Detect which cell encompasses the target text, then output its (x, y) center coordinate. 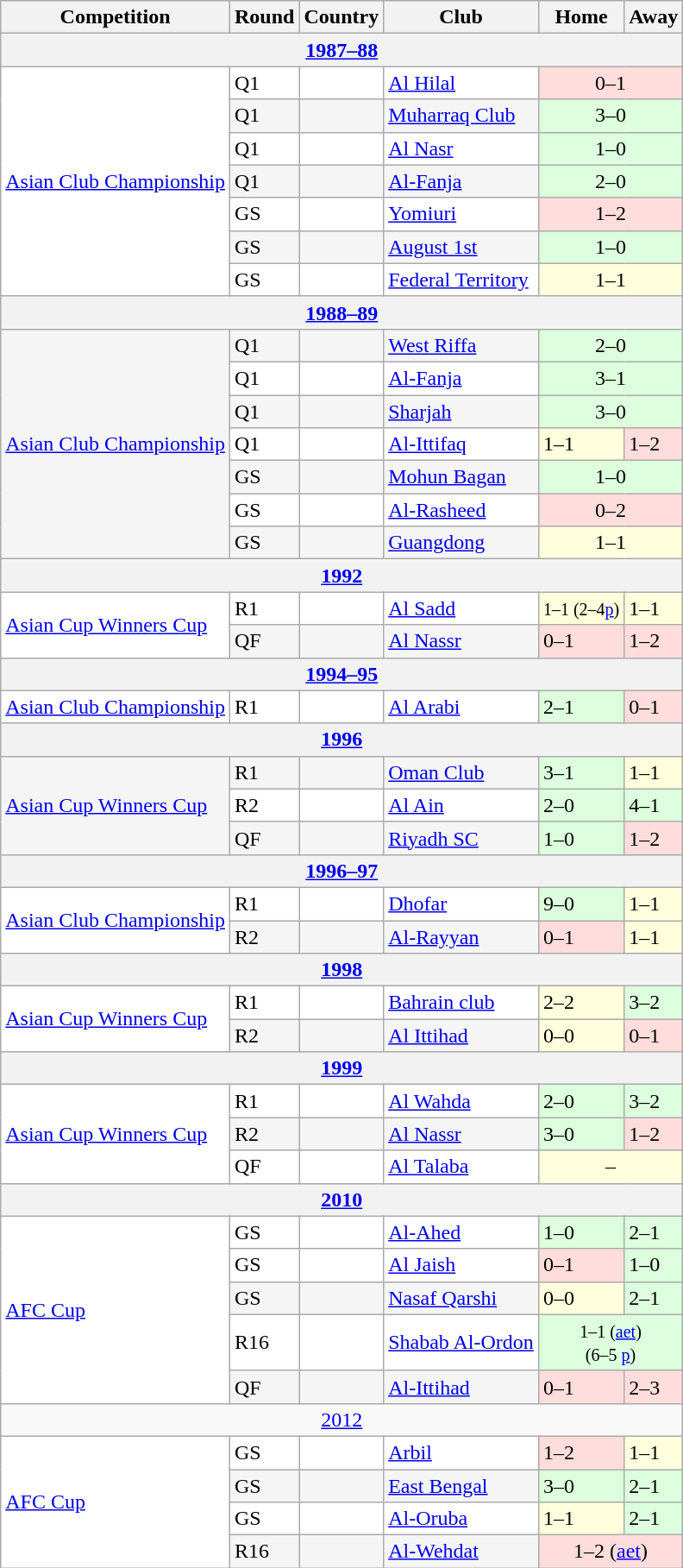
Al Nasr (461, 148)
4–1 (654, 805)
1992 (341, 576)
2012 (341, 1420)
1–1 (aet)(6–5 p) (611, 1343)
Round (264, 17)
West Riffa (461, 345)
Al-Ittihad (461, 1387)
2–3 (654, 1387)
1987–88 (341, 50)
Al Hilal (461, 83)
1996 (341, 740)
Guangdong (461, 543)
2–2 (581, 1003)
Muharraq Club (461, 116)
Nasaf Qarshi (461, 1298)
1996–97 (341, 871)
1994–95 (341, 674)
Al Talaba (461, 1167)
Riyadh SC (461, 838)
Federal Territory (461, 280)
Al-Oruba (461, 1519)
Al-Wehdat (461, 1552)
August 1st (461, 247)
2010 (341, 1200)
1998 (341, 970)
Arbil (461, 1452)
Al Jaish (461, 1265)
Al-Ittifaq (461, 444)
– (611, 1167)
Al-Ahed (461, 1232)
Al Ittihad (461, 1036)
Al Sadd (461, 608)
Away (654, 17)
1–1 (2–4p) (581, 608)
1–2 (aet) (611, 1552)
Al Wahda (461, 1101)
1999 (341, 1068)
Competition (116, 17)
Mohun Bagan (461, 477)
0–2 (611, 510)
Sharjah (461, 412)
East Bengal (461, 1485)
Home (581, 17)
Country (341, 17)
Oman Club (461, 772)
Club (461, 17)
Al Ain (461, 805)
Shabab Al-Ordon (461, 1343)
Al-Rayyan (461, 936)
9–0 (581, 904)
Al-Rasheed (461, 510)
Al Arabi (461, 707)
Yomiuri (461, 214)
Dhofar (461, 904)
1988–89 (341, 312)
Bahrain club (461, 1003)
